Determine the (X, Y) coordinate at the center of the cell enclosing the given text.  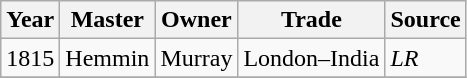
Master (108, 20)
Murray (196, 58)
1815 (30, 58)
Owner (196, 20)
Year (30, 20)
Source (426, 20)
Trade (312, 20)
London–India (312, 58)
LR (426, 58)
Hemmin (108, 58)
